Output the (X, Y) coordinate of the center of the cell containing the given text.  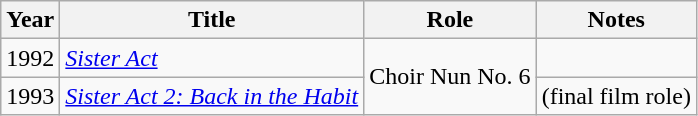
1992 (30, 58)
Year (30, 20)
Sister Act 2: Back in the Habit (212, 96)
Role (450, 20)
(final film role) (616, 96)
Title (212, 20)
1993 (30, 96)
Notes (616, 20)
Sister Act (212, 58)
Choir Nun No. 6 (450, 77)
